Detect which cell encompasses the target text, then output its [x, y] center coordinate. 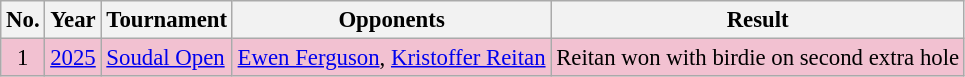
Tournament [166, 20]
Opponents [392, 20]
Result [758, 20]
Year [73, 20]
1 [23, 58]
2025 [73, 58]
Ewen Ferguson, Kristoffer Reitan [392, 58]
Reitan won with birdie on second extra hole [758, 58]
No. [23, 20]
Soudal Open [166, 58]
